From the cell containing the given text, extract its center point as [x, y] coordinate. 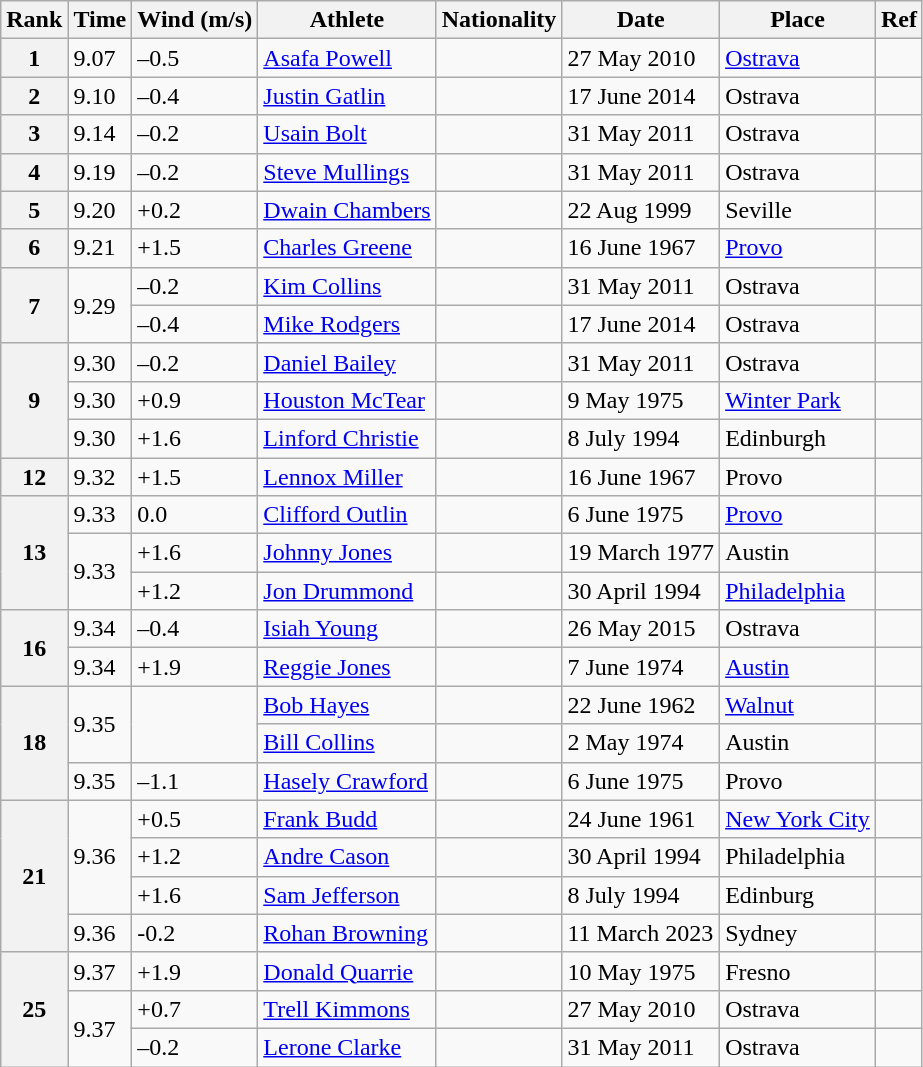
4 [34, 172]
2 [34, 96]
Clifford Outlin [347, 515]
19 March 1977 [641, 553]
Justin Gatlin [347, 96]
9.19 [100, 172]
+0.9 [195, 400]
13 [34, 553]
9.29 [100, 305]
Isiah Young [347, 629]
12 [34, 477]
Lerone Clarke [347, 1047]
Daniel Bailey [347, 362]
6 [34, 248]
21 [34, 876]
Sam Jefferson [347, 895]
-0.2 [195, 933]
9.07 [100, 58]
22 Aug 1999 [641, 210]
25 [34, 1009]
Bill Collins [347, 743]
3 [34, 134]
Houston McTear [347, 400]
Mike Rodgers [347, 324]
–1.1 [195, 781]
Asafa Powell [347, 58]
Wind (m/s) [195, 20]
Lennox Miller [347, 477]
11 March 2023 [641, 933]
26 May 2015 [641, 629]
Winter Park [798, 400]
Steve Mullings [347, 172]
10 May 1975 [641, 971]
Kim Collins [347, 286]
Edinburg [798, 895]
Place [798, 20]
New York City [798, 819]
Trell Kimmons [347, 1009]
Dwain Chambers [347, 210]
9.14 [100, 134]
Bob Hayes [347, 705]
9.10 [100, 96]
Sydney [798, 933]
Linford Christie [347, 438]
Seville [798, 210]
Andre Cason [347, 857]
9.21 [100, 248]
Edinburgh [798, 438]
2 May 1974 [641, 743]
Rohan Browning [347, 933]
18 [34, 743]
Athlete [347, 20]
Rank [34, 20]
Ref [898, 20]
Charles Greene [347, 248]
9 [34, 400]
–0.5 [195, 58]
9.32 [100, 477]
1 [34, 58]
+0.7 [195, 1009]
Johnny Jones [347, 553]
0.0 [195, 515]
+0.2 [195, 210]
5 [34, 210]
7 June 1974 [641, 667]
Donald Quarrie [347, 971]
9 May 1975 [641, 400]
9.20 [100, 210]
Reggie Jones [347, 667]
Usain Bolt [347, 134]
22 June 1962 [641, 705]
Jon Drummond [347, 591]
24 June 1961 [641, 819]
7 [34, 305]
Walnut [798, 705]
16 [34, 648]
Date [641, 20]
+0.5 [195, 819]
Frank Budd [347, 819]
Time [100, 20]
Hasely Crawford [347, 781]
Nationality [499, 20]
Fresno [798, 971]
